Locate the cell with the specified text and output its (x, y) center coordinate. 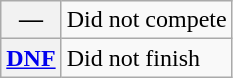
Did not finish (146, 58)
— (31, 20)
Did not compete (146, 20)
DNF (31, 58)
